Return the (x, y) coordinate for the center point of the cell that contains the specified text.  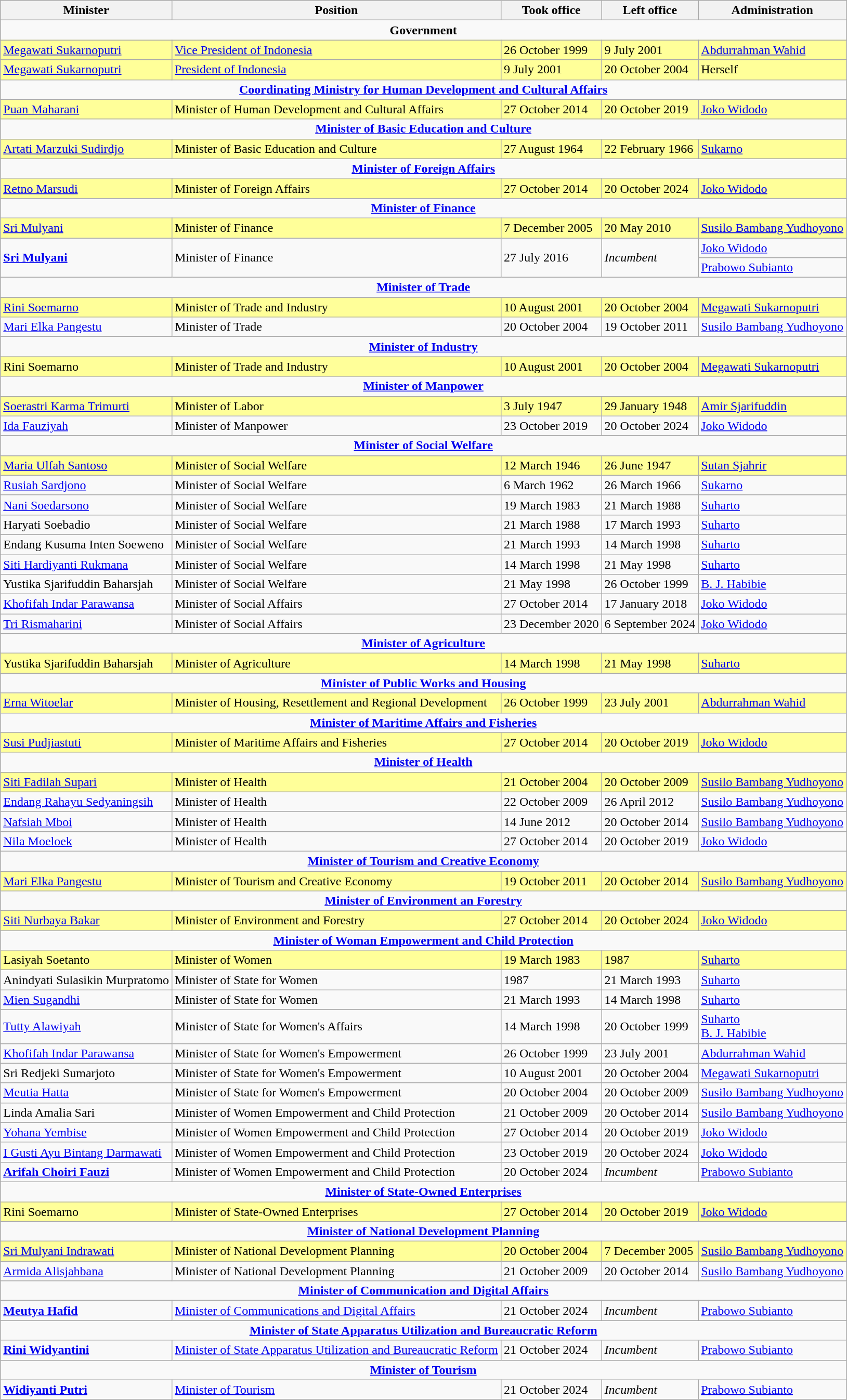
Meutya Hafid (86, 1311)
Position (336, 10)
Siti Nurbaya Bakar (86, 921)
Yohana Yembise (86, 1132)
Left office (650, 10)
I Gusti Ayu Bintang Darmawati (86, 1152)
Endang Rahayu Sedyaningsih (86, 802)
Sutan Sjahrir (773, 465)
Siti Hardiyanti Rukmana (86, 564)
3 July 1947 (551, 406)
Erna Witoelar (86, 703)
Herself (773, 70)
Anindyati Sulasikin Murpratomo (86, 980)
Sri Mulyani Indrawati (86, 1251)
21 October 2004 (551, 782)
26 March 1966 (650, 485)
26 June 1947 (650, 465)
22 February 1966 (650, 149)
Soerastri Karma Trimurti (86, 406)
Nila Moeloek (86, 841)
Siti Fadilah Supari (86, 782)
Lasiyah Soetanto (86, 960)
22 October 2009 (551, 802)
23 December 2020 (551, 624)
Minister of Environment an Forestry (423, 901)
20 May 2010 (650, 228)
6 March 1962 (551, 485)
Maria Ulfah Santoso (86, 465)
Linda Amalia Sari (86, 1113)
17 March 1993 (650, 525)
Minister of Woman Empowerment and Child Protection (423, 940)
Endang Kusuma Inten Soeweno (86, 544)
Susi Pudjiastuti (86, 742)
Minister of State for Women's Affairs (336, 1026)
Haryati Soebadio (86, 525)
Government (423, 30)
Ida Fauziyah (86, 426)
Widiyanti Putri (86, 1390)
Puan Maharani (86, 109)
17 January 2018 (650, 604)
Vice President of Indonesia (336, 50)
Minister of Housing, Resettlement and Regional Development (336, 703)
6 September 2024 (650, 624)
Sri Redjeki Sumarjoto (86, 1073)
Minister (86, 10)
Mien Sugandhi (86, 1000)
Minister of Industry (423, 347)
27 August 1964 (551, 149)
B. J. Habibie (773, 584)
Minister of Human Development and Cultural Affairs (336, 109)
Nani Soedarsono (86, 505)
Arifah Choiri Fauzi (86, 1172)
Meutia Hatta (86, 1093)
Tri Rismaharini (86, 624)
Minister of Communications and Digital Affairs (336, 1311)
SuhartoB. J. Habibie (773, 1026)
Minister of Labor (336, 406)
Artati Marzuki Sudirdjo (86, 149)
12 March 1946 (551, 465)
Minister of Environment and Forestry (336, 921)
14 June 2012 (551, 821)
Retno Marsudi (86, 188)
Amir Sjarifuddin (773, 406)
Administration (773, 10)
Took office (551, 10)
29 January 1948 (650, 406)
Minister of Communication and Digital Affairs (423, 1291)
Rusiah Sardjono (86, 485)
20 October 1999 (650, 1026)
26 April 2012 (650, 802)
Armida Alisjahbana (86, 1271)
Minister of Public Works and Housing (423, 683)
Nafsiah Mboi (86, 821)
Rini Widyantini (86, 1350)
Tutty Alawiyah (86, 1026)
Minister of Women (336, 960)
President of Indonesia (336, 70)
Coordinating Ministry for Human Development and Cultural Affairs (423, 89)
27 July 2016 (551, 258)
